Find where the given text appears and provide that cell's center as [X, Y] coordinate. 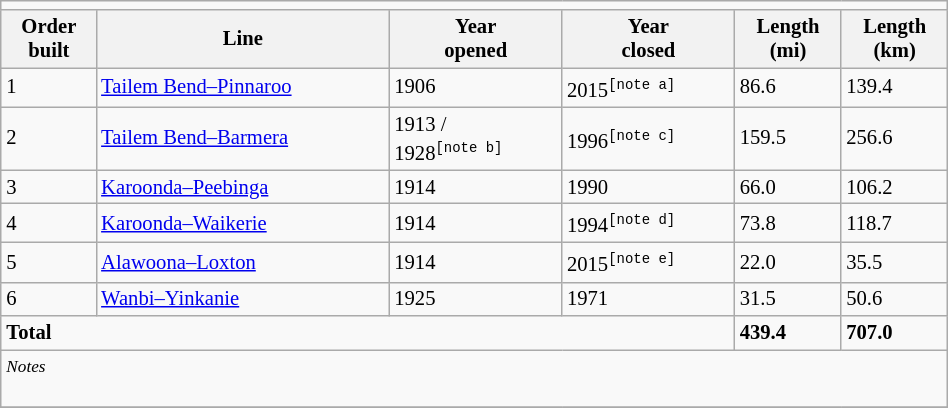
1971 [648, 299]
Yearopened [476, 39]
86.6 [788, 88]
Orderbuilt [48, 39]
66.0 [788, 187]
256.6 [894, 138]
Wanbi–Yinkanie [242, 299]
Line [242, 39]
1 [48, 88]
1990 [648, 187]
2015[note a] [648, 88]
Length(km) [894, 39]
Notes [474, 379]
Alawoona–Loxton [242, 262]
Yearclosed [648, 39]
Karoonda–Peebinga [242, 187]
106.2 [894, 187]
4 [48, 224]
Tailem Bend–Pinnaroo [242, 88]
2015[note e] [648, 262]
1913 /1928[note b] [476, 138]
31.5 [788, 299]
707.0 [894, 333]
1996[note c] [648, 138]
439.4 [788, 333]
Tailem Bend–Barmera [242, 138]
2 [48, 138]
73.8 [788, 224]
Karoonda–Waikerie [242, 224]
35.5 [894, 262]
Total [368, 333]
139.4 [894, 88]
50.6 [894, 299]
118.7 [894, 224]
1906 [476, 88]
159.5 [788, 138]
5 [48, 262]
1925 [476, 299]
1994[note d] [648, 224]
Length(mi) [788, 39]
6 [48, 299]
3 [48, 187]
22.0 [788, 262]
